Provide the [x, y] coordinate of the cell's center where the given text is located.  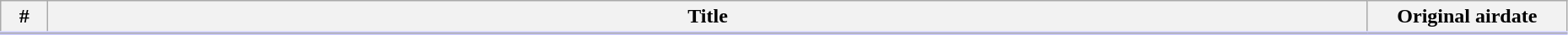
Original airdate [1467, 17]
# [24, 17]
Title [708, 17]
